Output the [X, Y] coordinate of the center of the cell containing the given text.  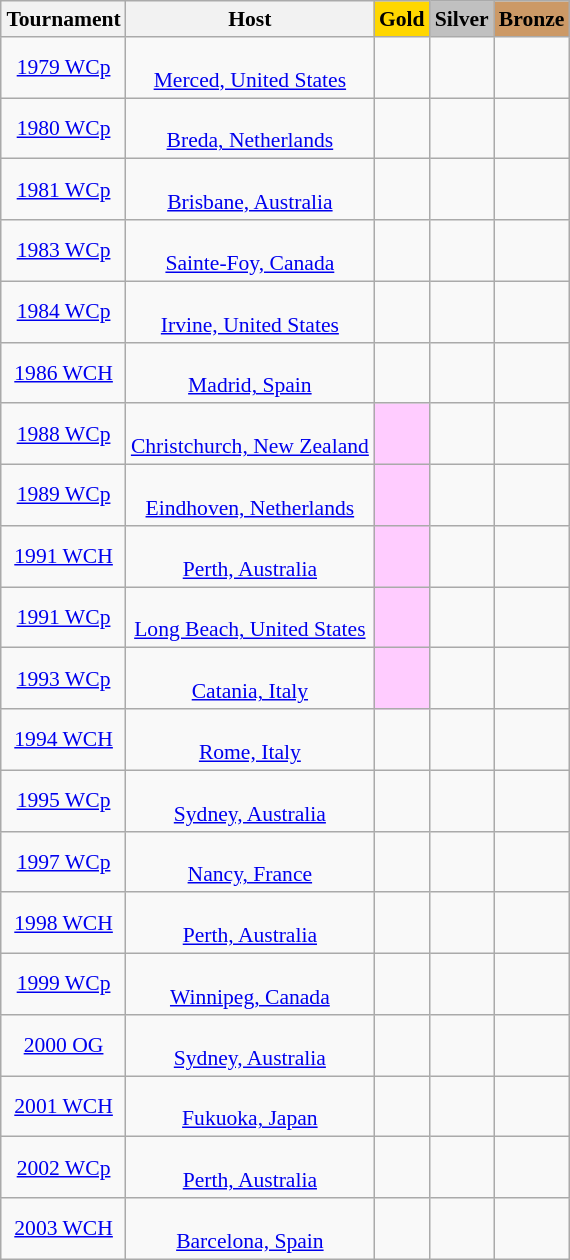
Eindhoven, Netherlands [250, 496]
Breda, Netherlands [250, 128]
1994 WCH [63, 740]
Host [250, 19]
1989 WCp [63, 496]
1980 WCp [63, 128]
1979 WCp [63, 68]
Gold [402, 19]
Irvine, United States [250, 312]
Rome, Italy [250, 740]
1999 WCp [63, 984]
Catania, Italy [250, 678]
1983 WCp [63, 250]
1997 WCp [63, 862]
2002 WCp [63, 1168]
Merced, United States [250, 68]
Bronze [532, 19]
1981 WCp [63, 190]
Madrid, Spain [250, 372]
Silver [462, 19]
1991 WCH [63, 556]
Winnipeg, Canada [250, 984]
1984 WCp [63, 312]
Fukuoka, Japan [250, 1106]
1998 WCH [63, 924]
1995 WCp [63, 800]
Christchurch, New Zealand [250, 434]
2001 WCH [63, 1106]
Brisbane, Australia [250, 190]
1986 WCH [63, 372]
2000 OG [63, 1046]
1988 WCp [63, 434]
1991 WCp [63, 618]
Tournament [63, 19]
Barcelona, Spain [250, 1228]
1993 WCp [63, 678]
Sainte-Foy, Canada [250, 250]
Nancy, France [250, 862]
Long Beach, United States [250, 618]
2003 WCH [63, 1228]
